From the cell containing the given text, extract its center point as [X, Y] coordinate. 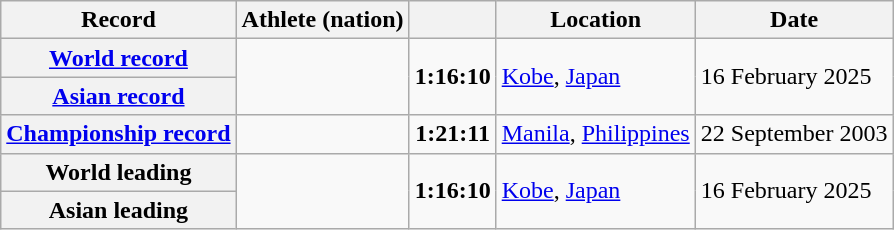
1:21:11 [452, 134]
World leading [118, 172]
Athlete (nation) [322, 20]
Location [596, 20]
Manila, Philippines [596, 134]
Date [794, 20]
22 September 2003 [794, 134]
Record [118, 20]
World record [118, 58]
Asian leading [118, 210]
Asian record [118, 96]
Championship record [118, 134]
